Return the [x, y] coordinate for the center point of the cell that contains the specified text.  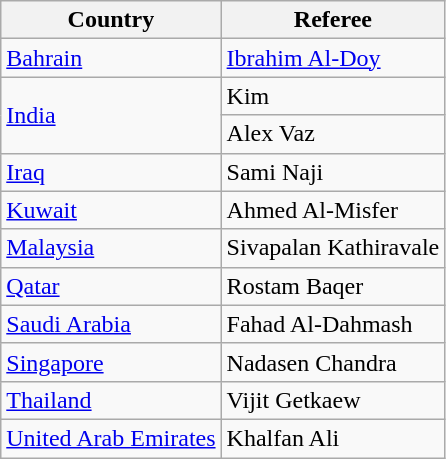
Ibrahim Al-Doy [333, 58]
Khalfan Ali [333, 438]
Saudi Arabia [111, 324]
Qatar [111, 286]
Rostam Baqer [333, 286]
India [111, 115]
Referee [333, 20]
Kuwait [111, 210]
Bahrain [111, 58]
Iraq [111, 172]
Kim [333, 96]
Thailand [111, 400]
Ahmed Al-Misfer [333, 210]
Sivapalan Kathiravale [333, 248]
Nadasen Chandra [333, 362]
Fahad Al-Dahmash [333, 324]
Vijit Getkaew [333, 400]
Singapore [111, 362]
Country [111, 20]
Alex Vaz [333, 134]
Sami Naji [333, 172]
Malaysia [111, 248]
United Arab Emirates [111, 438]
